Output the (x, y) coordinate of the center of the cell containing the given text.  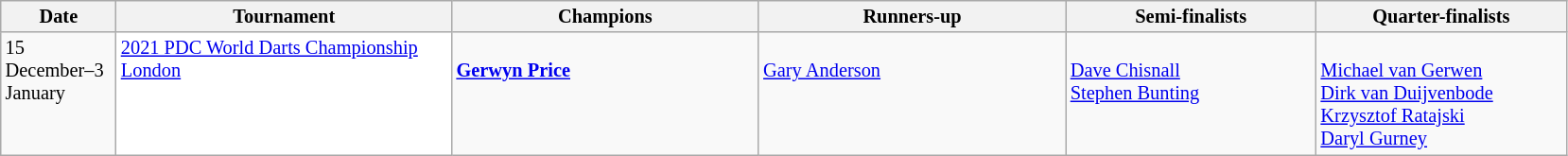
Runners-up (912, 16)
Michael van Gerwen Dirk van Duijvenbode Krzysztof Ratajski Daryl Gurney (1441, 94)
Semi-finalists (1192, 16)
Dave Chisnall Stephen Bunting (1192, 94)
15 December–3 January (59, 94)
Tournament (284, 16)
Champions (605, 16)
Gary Anderson (912, 94)
Date (59, 16)
Quarter-finalists (1441, 16)
2021 PDC World Darts Championship London (284, 94)
Gerwyn Price (605, 94)
